Provide the (x, y) coordinate of the cell's center where the given text is located.  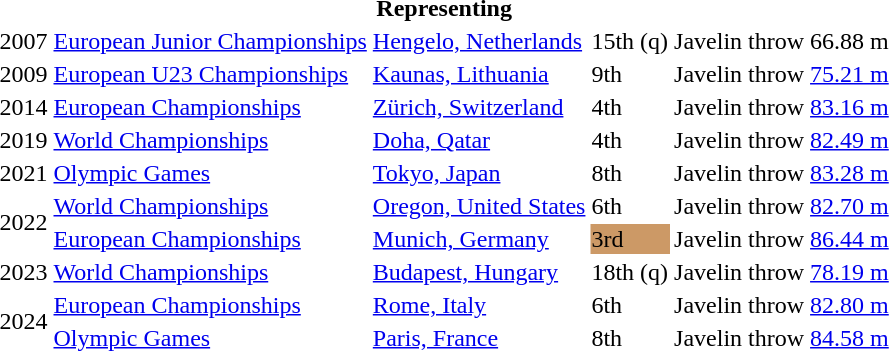
Oregon, United States (479, 206)
Olympic Games (210, 173)
Kaunas, Lithuania (479, 74)
European U23 Championships (210, 74)
Doha, Qatar (479, 140)
Zürich, Switzerland (479, 107)
European Junior Championships (210, 41)
3rd (630, 239)
15th (q) (630, 41)
18th (q) (630, 272)
Rome, Italy (479, 305)
Munich, Germany (479, 239)
8th (630, 173)
Hengelo, Netherlands (479, 41)
9th (630, 74)
Budapest, Hungary (479, 272)
Tokyo, Japan (479, 173)
